Identify which cell holds the provided text, then report its [X, Y] central coordinate. 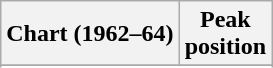
Peakposition [225, 34]
Chart (1962–64) [90, 34]
